Determine the (X, Y) coordinate at the center of the cell enclosing the given text.  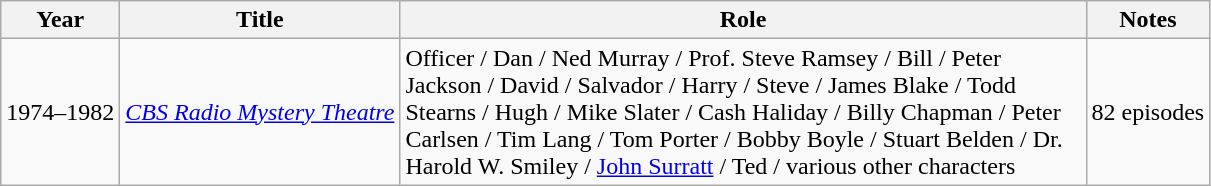
Year (60, 20)
1974–1982 (60, 112)
82 episodes (1148, 112)
Title (260, 20)
CBS Radio Mystery Theatre (260, 112)
Notes (1148, 20)
Role (743, 20)
